Search for the cell housing the specified text and yield its [X, Y] center coordinate. 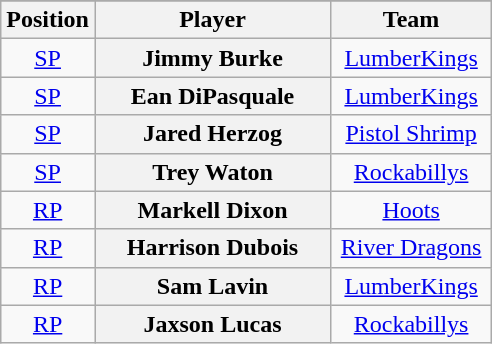
Markell Dixon [212, 210]
Jaxson Lucas [212, 324]
Pistol Shrimp [412, 134]
Jared Herzog [212, 134]
Jimmy Burke [212, 58]
Ean DiPasquale [212, 96]
Harrison Dubois [212, 248]
River Dragons [412, 248]
Trey Waton [212, 172]
Player [212, 20]
Sam Lavin [212, 286]
Hoots [412, 210]
Position [48, 20]
Team [412, 20]
